Find where the given text appears and provide that cell's center as [X, Y] coordinate. 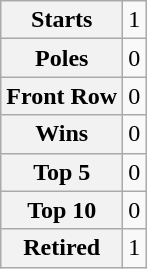
Front Row [62, 96]
Retired [62, 248]
Poles [62, 58]
Starts [62, 20]
Top 10 [62, 210]
Wins [62, 134]
Top 5 [62, 172]
